Detect which cell encompasses the target text, then output its (x, y) center coordinate. 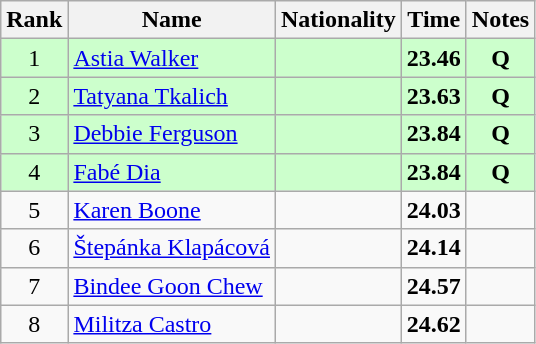
Astia Walker (172, 58)
3 (34, 134)
Militza Castro (172, 324)
23.46 (434, 58)
8 (34, 324)
Notes (500, 20)
Rank (34, 20)
Štepánka Klapácová (172, 248)
4 (34, 172)
7 (34, 286)
Name (172, 20)
24.14 (434, 248)
Tatyana Tkalich (172, 96)
6 (34, 248)
5 (34, 210)
24.03 (434, 210)
2 (34, 96)
Time (434, 20)
24.62 (434, 324)
Bindee Goon Chew (172, 286)
Fabé Dia (172, 172)
1 (34, 58)
Debbie Ferguson (172, 134)
Karen Boone (172, 210)
23.63 (434, 96)
Nationality (339, 20)
24.57 (434, 286)
